Detect which cell encompasses the target text, then output its (x, y) center coordinate. 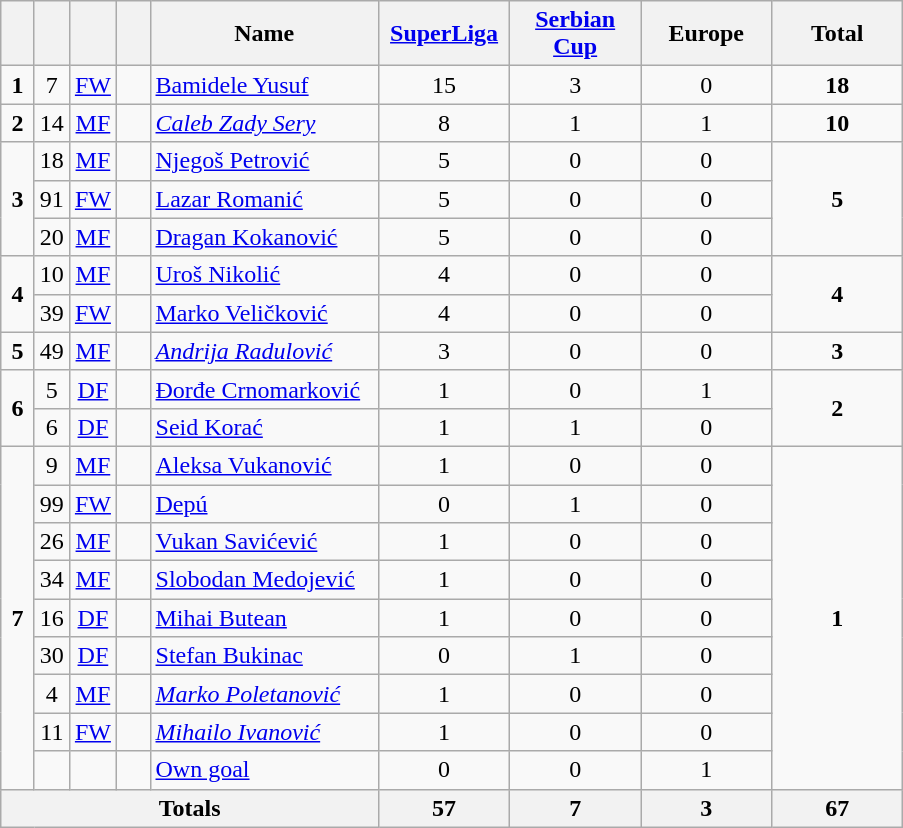
Name (264, 34)
91 (52, 199)
Totals (190, 808)
30 (52, 656)
Caleb Zady Sery (264, 123)
14 (52, 123)
39 (52, 313)
99 (52, 503)
57 (444, 808)
Stefan Bukinac (264, 656)
67 (838, 808)
16 (52, 618)
Đorđe Crnomarković (264, 389)
Seid Korać (264, 427)
Andrija Radulović (264, 351)
Dragan Kokanović (264, 237)
Europe (706, 34)
Mihai Butean (264, 618)
34 (52, 580)
20 (52, 237)
Njegoš Petrović (264, 161)
Total (838, 34)
15 (444, 85)
49 (52, 351)
Lazar Romanić (264, 199)
Marko Poletanović (264, 694)
SuperLiga (444, 34)
Aleksa Vukanović (264, 465)
Slobodan Medojević (264, 580)
Bamidele Yusuf (264, 85)
Vukan Savićević (264, 542)
8 (444, 123)
11 (52, 732)
Uroš Nikolić (264, 275)
Serbian Cup (576, 34)
Depú (264, 503)
Marko Veličković (264, 313)
9 (52, 465)
Mihailo Ivanović (264, 732)
Own goal (264, 770)
26 (52, 542)
